For the text-containing cell, return its midpoint in [x, y] coordinate format. 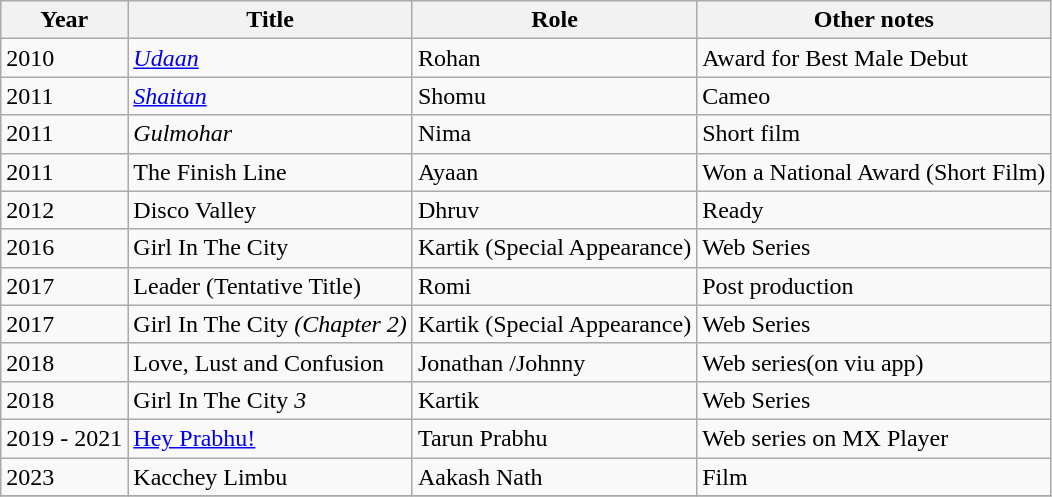
Udaan [270, 58]
Award for Best Male Debut [874, 58]
Web series(on viu app) [874, 362]
The Finish Line [270, 172]
Romi [554, 286]
Nima [554, 134]
Disco Valley [270, 210]
Gulmohar [270, 134]
2010 [64, 58]
2023 [64, 477]
Short film [874, 134]
Jonathan /Johnny [554, 362]
Dhruv [554, 210]
Shaitan [270, 96]
2016 [64, 248]
Leader (Tentative Title) [270, 286]
Film [874, 477]
Love, Lust and Confusion [270, 362]
Aakash Nath [554, 477]
Won a National Award (Short Film) [874, 172]
Girl In The City (Chapter 2) [270, 324]
Other notes [874, 20]
Cameo [874, 96]
2012 [64, 210]
Year [64, 20]
Role [554, 20]
Tarun Prabhu [554, 438]
Ready [874, 210]
Rohan [554, 58]
Girl In The City [270, 248]
Girl In The City 3 [270, 400]
Title [270, 20]
Hey Prabhu! [270, 438]
Kacchey Limbu [270, 477]
Post production [874, 286]
Shomu [554, 96]
Kartik [554, 400]
Ayaan [554, 172]
2019 - 2021 [64, 438]
Web series on MX Player [874, 438]
